Return [x, y] of the center of cell containing provided text 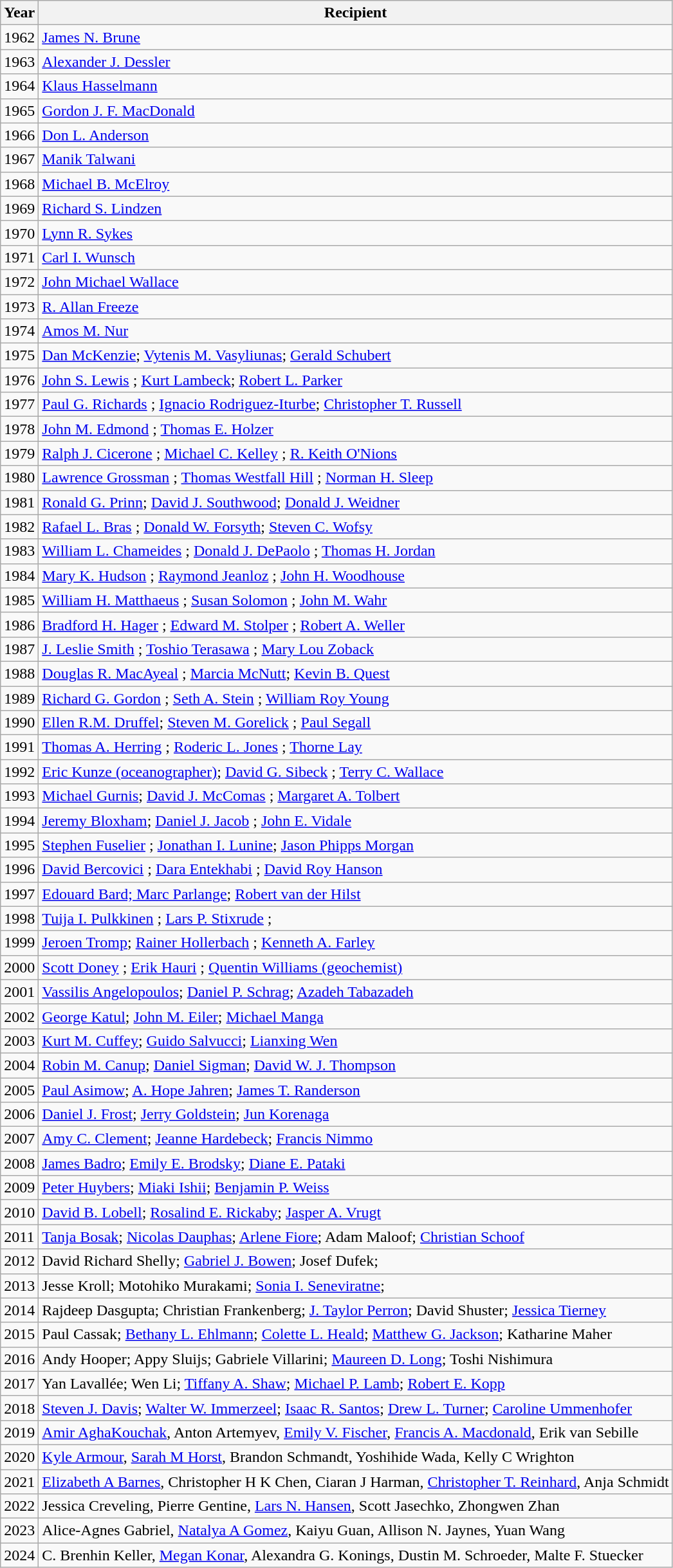
1963 [19, 62]
2009 [19, 1188]
Rafael L. Bras ; Donald W. Forsyth; Steven C. Wofsy [355, 527]
Amir AghaKouchak, Anton Artemyev, Emily V. Fischer, Francis A. Macdonald, Erik van Sebille [355, 1432]
Vassilis Angelopoulos; Daniel P. Schrag; Azadeh Tabazadeh [355, 992]
Andy Hooper; Appy Sluijs; Gabriele Villarini; Maureen D. Long; Toshi Nishimura [355, 1359]
2017 [19, 1383]
Daniel J. Frost; Jerry Goldstein; Jun Korenaga [355, 1115]
1980 [19, 478]
C. Brenhin Keller, Megan Konar, Alexandra G. Konings, Dustin M. Schroeder, Malte F. Stuecker [355, 1555]
1978 [19, 429]
2014 [19, 1310]
2008 [19, 1163]
1998 [19, 918]
1991 [19, 747]
Amy C. Clement; Jeanne Hardebeck; Francis Nimmo [355, 1139]
Peter Huybers; Miaki Ishii; Benjamin P. Weiss [355, 1188]
Kyle Armour, Sarah M Horst, Brandon Schmandt, Yoshihide Wada, Kelly C Wrighton [355, 1457]
Manik Talwani [355, 160]
2001 [19, 992]
1973 [19, 307]
2006 [19, 1115]
Stephen Fuselier ; Jonathan I. Lunine; Jason Phipps Morgan [355, 845]
1970 [19, 233]
Edouard Bard; Marc Parlange; Robert van der Hilst [355, 894]
Thomas A. Herring ; Roderic L. Jones ; Thorne Lay [355, 747]
Eric Kunze (oceanographer); David G. Sibeck ; Terry C. Wallace [355, 772]
Ellen R.M. Druffel; Steven M. Gorelick ; Paul Segall [355, 723]
1994 [19, 821]
David B. Lobell; Rosalind E. Rickaby; Jasper A. Vrugt [355, 1212]
1964 [19, 86]
J. Leslie Smith ; Toshio Terasawa ; Mary Lou Zoback [355, 649]
2012 [19, 1261]
2007 [19, 1139]
Jeroen Tromp; Rainer Hollerbach ; Kenneth A. Farley [355, 943]
1975 [19, 356]
1965 [19, 111]
2015 [19, 1335]
1993 [19, 796]
1967 [19, 160]
Yan Lavallée; Wen Li; Tiffany A. Shaw; Michael P. Lamb; Robert E. Kopp [355, 1383]
2019 [19, 1432]
Klaus Hasselmann [355, 86]
Lynn R. Sykes [355, 233]
Paul Cassak; Bethany L. Ehlmann; Colette L. Heald; Matthew G. Jackson; Katharine Maher [355, 1335]
Scott Doney ; Erik Hauri ; Quentin Williams (geochemist) [355, 967]
2010 [19, 1212]
1986 [19, 624]
1979 [19, 453]
Tuija I. Pulkkinen ; Lars P. Stixrude ; [355, 918]
James N. Brune [355, 37]
Mary K. Hudson ; Raymond Jeanloz ; John H. Woodhouse [355, 576]
2000 [19, 967]
2013 [19, 1286]
Steven J. Davis; Walter W. Immerzeel; Isaac R. Santos; Drew L. Turner; Caroline Ummenhofer [355, 1408]
2003 [19, 1041]
1976 [19, 380]
Robin M. Canup; Daniel Sigman; David W. J. Thompson [355, 1065]
1971 [19, 257]
1985 [19, 600]
Dan McKenzie; Vytenis M. Vasyliunas; Gerald Schubert [355, 356]
Richard S. Lindzen [355, 208]
1984 [19, 576]
William H. Matthaeus ; Susan Solomon ; John M. Wahr [355, 600]
Amos M. Nur [355, 331]
1977 [19, 405]
Rajdeep Dasgupta; Christian Frankenberg; J. Taylor Perron; David Shuster; Jessica Tierney [355, 1310]
George Katul; John M. Eiler; Michael Manga [355, 1016]
1981 [19, 502]
James Badro; Emily E. Brodsky; Diane E. Pataki [355, 1163]
1995 [19, 845]
1968 [19, 184]
2011 [19, 1237]
Lawrence Grossman ; Thomas Westfall Hill ; Norman H. Sleep [355, 478]
Michael B. McElroy [355, 184]
Bradford H. Hager ; Edward M. Stolper ; Robert A. Weller [355, 624]
2022 [19, 1506]
2024 [19, 1555]
John Michael Wallace [355, 282]
Paul G. Richards ; Ignacio Rodriguez-Iturbe; Christopher T. Russell [355, 405]
David Bercovici ; Dara Entekhabi ; David Roy Hanson [355, 870]
1972 [19, 282]
Richard G. Gordon ; Seth A. Stein ; William Roy Young [355, 698]
John S. Lewis ; Kurt Lambeck; Robert L. Parker [355, 380]
Paul Asimow; A. Hope Jahren; James T. Randerson [355, 1090]
Year [19, 13]
1996 [19, 870]
2004 [19, 1065]
2020 [19, 1457]
1992 [19, 772]
1988 [19, 673]
2021 [19, 1481]
2023 [19, 1531]
1997 [19, 894]
1982 [19, 527]
1962 [19, 37]
Ronald G. Prinn; David J. Southwood; Donald J. Weidner [355, 502]
1974 [19, 331]
William L. Chameides ; Donald J. DePaolo ; Thomas H. Jordan [355, 551]
1966 [19, 135]
Tanja Bosak; Nicolas Dauphas; Arlene Fiore; Adam Maloof; Christian Schoof [355, 1237]
Elizabeth A Barnes, Christopher H K Chen, Ciaran J Harman, Christopher T. Reinhard, Anja Schmidt [355, 1481]
Jessica Creveling, Pierre Gentine, Lars N. Hansen, Scott Jasechko, Zhongwen Zhan [355, 1506]
Jesse Kroll; Motohiko Murakami; Sonia I. Seneviratne; [355, 1286]
1969 [19, 208]
1999 [19, 943]
John M. Edmond ; Thomas E. Holzer [355, 429]
Ralph J. Cicerone ; Michael C. Kelley ; R. Keith O'Nions [355, 453]
Michael Gurnis; David J. McComas ; Margaret A. Tolbert [355, 796]
David Richard Shelly; Gabriel J. Bowen; Josef Dufek; [355, 1261]
Don L. Anderson [355, 135]
R. Allan Freeze [355, 307]
Alexander J. Dessler [355, 62]
Carl I. Wunsch [355, 257]
Kurt M. Cuffey; Guido Salvucci; Lianxing Wen [355, 1041]
2018 [19, 1408]
Alice-Agnes Gabriel, Natalya A Gomez, Kaiyu Guan, Allison N. Jaynes, Yuan Wang [355, 1531]
2002 [19, 1016]
2005 [19, 1090]
1983 [19, 551]
Recipient [355, 13]
1987 [19, 649]
2016 [19, 1359]
1990 [19, 723]
Gordon J. F. MacDonald [355, 111]
Douglas R. MacAyeal ; Marcia McNutt; Kevin B. Quest [355, 673]
Jeremy Bloxham; Daniel J. Jacob ; John E. Vidale [355, 821]
1989 [19, 698]
